Output the [x, y] coordinate of the center of the cell containing the given text.  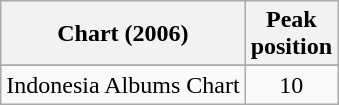
Indonesia Albums Chart [123, 85]
10 [291, 85]
Peakposition [291, 34]
Chart (2006) [123, 34]
